From the cell containing the given text, extract its center point as (X, Y) coordinate. 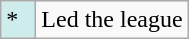
Led the league (112, 20)
* (18, 20)
